Find where the given text appears and provide that cell's center as [x, y] coordinate. 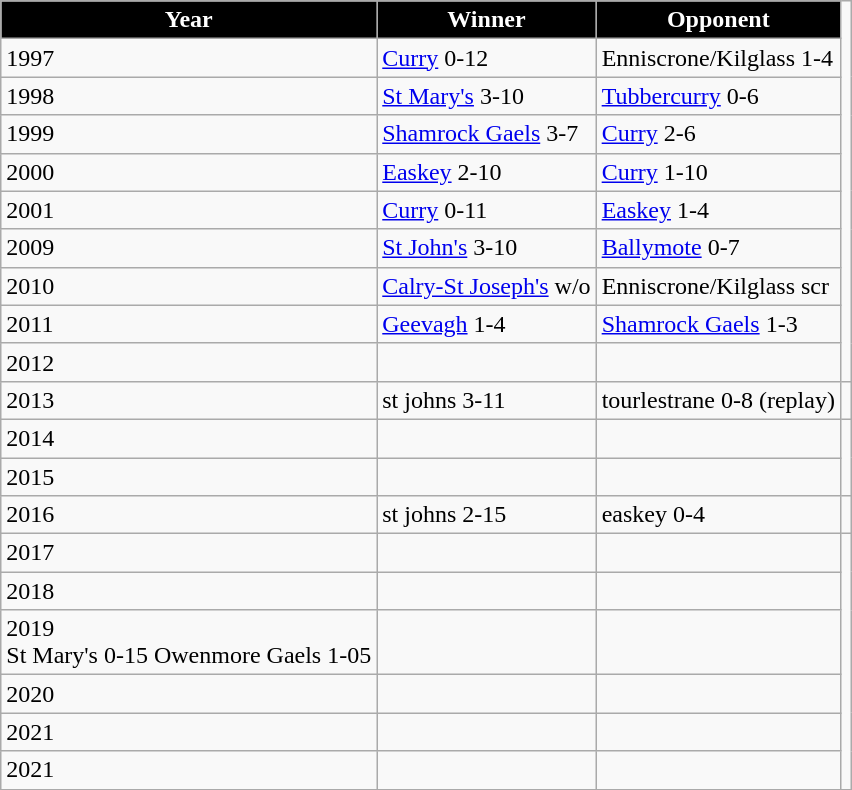
Curry 0-12 [486, 58]
St John's 3-10 [486, 248]
tourlestrane 0-8 (replay) [718, 400]
1998 [189, 96]
Curry 1-10 [718, 172]
2012 [189, 362]
2015 [189, 477]
1997 [189, 58]
2010 [189, 286]
2011 [189, 324]
Enniscrone/Kilglass 1-4 [718, 58]
Curry 0-11 [486, 210]
Easkey 2-10 [486, 172]
Curry 2-6 [718, 134]
2013 [189, 400]
2001 [189, 210]
Geevagh 1-4 [486, 324]
Calry-St Joseph's w/o [486, 286]
Enniscrone/Kilglass scr [718, 286]
1999 [189, 134]
St Mary's 3-10 [486, 96]
st johns 2-15 [486, 515]
easkey 0-4 [718, 515]
Ballymote 0-7 [718, 248]
Shamrock Gaels 1-3 [718, 324]
2017 [189, 553]
2016 [189, 515]
Year [189, 20]
2014 [189, 438]
2020 [189, 694]
Winner [486, 20]
2009 [189, 248]
Tubbercurry 0-6 [718, 96]
Easkey 1-4 [718, 210]
Shamrock Gaels 3-7 [486, 134]
2019St Mary's 0-15 Owenmore Gaels 1-05 [189, 642]
Opponent [718, 20]
2018 [189, 591]
2000 [189, 172]
st johns 3-11 [486, 400]
